Provide the [X, Y] coordinate of the cell's center where the given text is located.  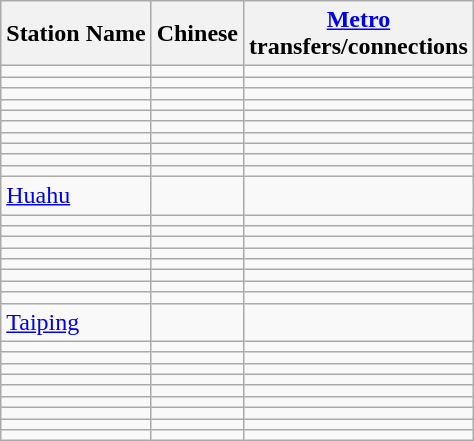
Huahu [76, 195]
Station Name [76, 34]
Taiping [76, 322]
Metrotransfers/connections [359, 34]
Chinese [197, 34]
